Scan for the cell matching the given text and deliver its (x, y) coordinate at center. 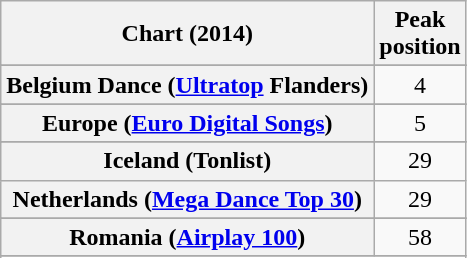
Belgium Dance (Ultratop Flanders) (188, 85)
Europe (Euro Digital Songs) (188, 123)
Chart (2014) (188, 34)
58 (420, 237)
Peakposition (420, 34)
Romania (Airplay 100) (188, 237)
Iceland (Tonlist) (188, 161)
Netherlands (Mega Dance Top 30) (188, 199)
5 (420, 123)
4 (420, 85)
